Output the [X, Y] coordinate of the center of the cell containing the given text.  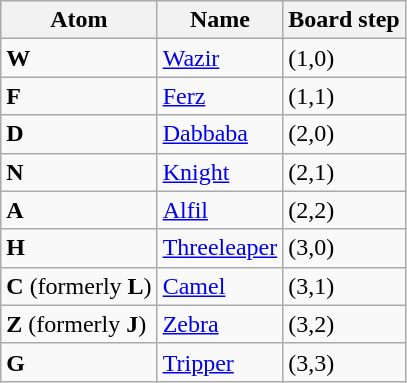
(2,2) [344, 210]
Z (formerly J) [79, 324]
(3,3) [344, 362]
Ferz [220, 96]
Threeleaper [220, 248]
Zebra [220, 324]
(1,1) [344, 96]
A [79, 210]
(3,1) [344, 286]
(3,2) [344, 324]
Camel [220, 286]
G [79, 362]
W [79, 58]
N [79, 172]
(2,0) [344, 134]
Atom [79, 20]
Knight [220, 172]
C (formerly L) [79, 286]
Wazir [220, 58]
H [79, 248]
Alfil [220, 210]
(3,0) [344, 248]
(1,0) [344, 58]
Dabbaba [220, 134]
Name [220, 20]
Board step [344, 20]
Tripper [220, 362]
D [79, 134]
(2,1) [344, 172]
F [79, 96]
